Determine the (X, Y) coordinate at the center of the cell enclosing the given text.  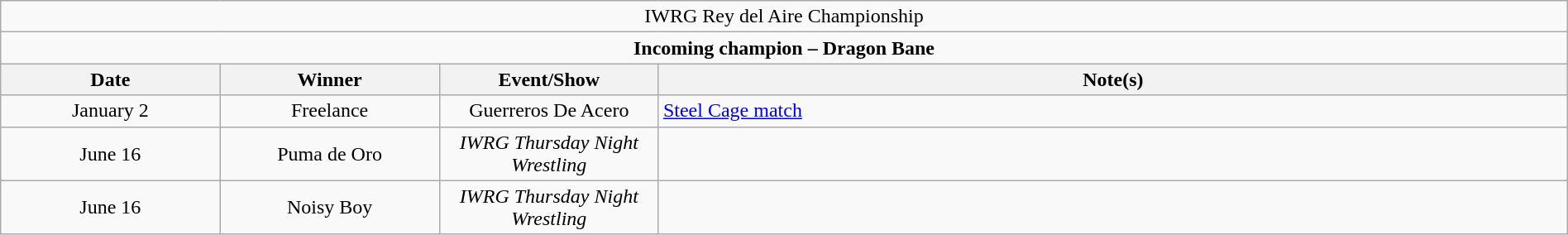
Guerreros De Acero (549, 111)
Event/Show (549, 79)
Date (111, 79)
Puma de Oro (329, 154)
Noisy Boy (329, 207)
Note(s) (1113, 79)
Winner (329, 79)
Steel Cage match (1113, 111)
Incoming champion – Dragon Bane (784, 48)
Freelance (329, 111)
January 2 (111, 111)
IWRG Rey del Aire Championship (784, 17)
